Find where the given text appears and provide that cell's center as [x, y] coordinate. 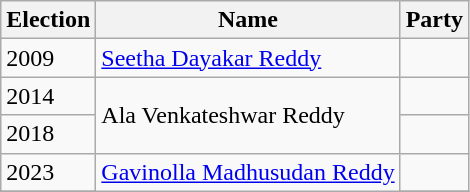
Gavinolla Madhusudan Reddy [248, 172]
Ala Venkateshwar Reddy [248, 115]
Party [434, 20]
Seetha Dayakar Reddy [248, 58]
Election [48, 20]
2018 [48, 134]
Name [248, 20]
2014 [48, 96]
2023 [48, 172]
2009 [48, 58]
